Search for the cell housing the specified text and yield its [X, Y] center coordinate. 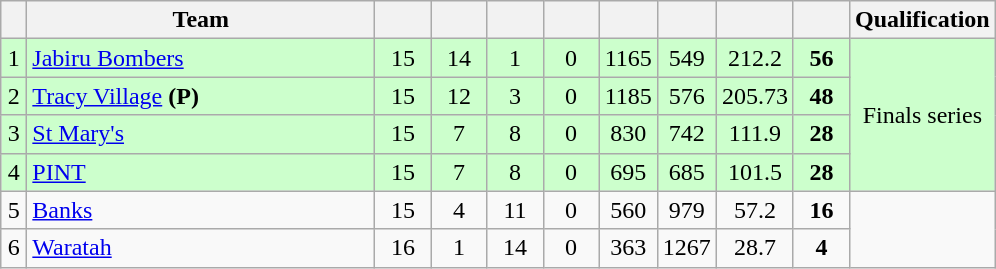
12 [459, 96]
830 [628, 134]
101.5 [754, 172]
Tracy Village (P) [201, 96]
111.9 [754, 134]
Waratah [201, 248]
1165 [628, 58]
695 [628, 172]
Jabiru Bombers [201, 58]
28.7 [754, 248]
48 [821, 96]
St Mary's [201, 134]
Team [201, 20]
576 [686, 96]
5 [14, 210]
56 [821, 58]
363 [628, 248]
549 [686, 58]
Finals series [922, 115]
205.73 [754, 96]
685 [686, 172]
212.2 [754, 58]
1267 [686, 248]
Banks [201, 210]
57.2 [754, 210]
560 [628, 210]
6 [14, 248]
PINT [201, 172]
979 [686, 210]
742 [686, 134]
Qualification [922, 20]
1185 [628, 96]
2 [14, 96]
11 [515, 210]
